Output the (x, y) coordinate of the center of the cell containing the given text.  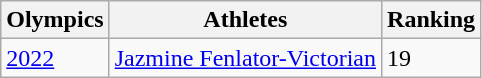
Olympics (55, 20)
Athletes (245, 20)
19 (432, 58)
Jazmine Fenlator-Victorian (245, 58)
Ranking (432, 20)
2022 (55, 58)
